From the cell containing the given text, extract its center point as [X, Y] coordinate. 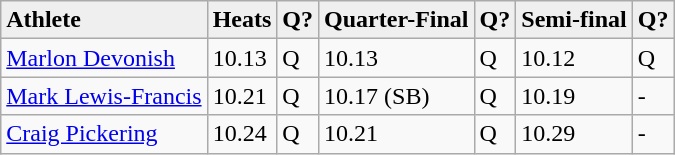
Mark Lewis-Francis [104, 96]
Athlete [104, 20]
Marlon Devonish [104, 58]
10.17 (SB) [396, 96]
Craig Pickering [104, 134]
10.24 [242, 134]
Heats [242, 20]
10.19 [574, 96]
Quarter-Final [396, 20]
Semi-final [574, 20]
10.12 [574, 58]
10.29 [574, 134]
